Return (X, Y) of the center of cell containing provided text 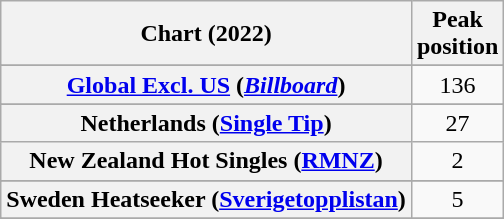
Chart (2022) (206, 34)
Sweden Heatseeker (Sverigetopplistan) (206, 199)
5 (457, 199)
27 (457, 123)
Netherlands (Single Tip) (206, 123)
2 (457, 161)
136 (457, 85)
Peakposition (457, 34)
New Zealand Hot Singles (RMNZ) (206, 161)
Global Excl. US (Billboard) (206, 85)
